Pinpoint the cell where the given text exists, returning its (X, Y) midpoint coordinate. 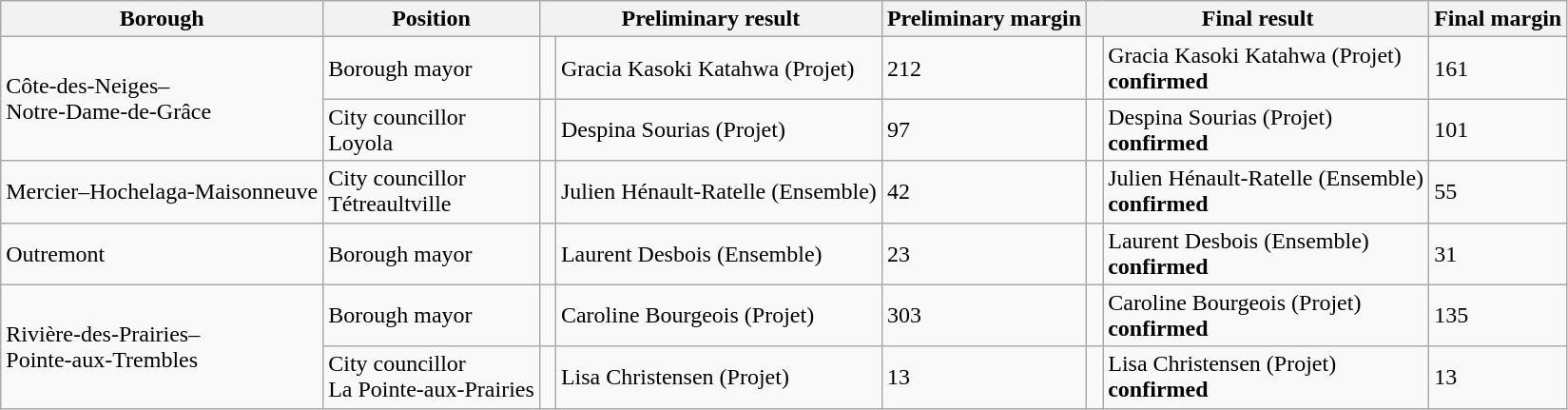
Côte-des-Neiges–Notre-Dame-de-Grâce (162, 99)
Gracia Kasoki Katahwa (Projet) (719, 68)
Despina Sourias (Projet) (719, 129)
Mercier–Hochelaga-Maisonneuve (162, 192)
135 (1499, 316)
Rivière-des-Prairies–Pointe-aux-Trembles (162, 346)
303 (983, 316)
Lisa Christensen (Projet)confirmed (1267, 377)
Final result (1258, 19)
Julien Hénault-Ratelle (Ensemble)confirmed (1267, 192)
212 (983, 68)
Borough (162, 19)
Julien Hénault-Ratelle (Ensemble) (719, 192)
City councillor Loyola (432, 129)
Lisa Christensen (Projet) (719, 377)
55 (1499, 192)
42 (983, 192)
City councillor Tétreaultville (432, 192)
Preliminary result (710, 19)
Gracia Kasoki Katahwa (Projet)confirmed (1267, 68)
Laurent Desbois (Ensemble)confirmed (1267, 253)
Preliminary margin (983, 19)
Laurent Desbois (Ensemble) (719, 253)
97 (983, 129)
Outremont (162, 253)
161 (1499, 68)
23 (983, 253)
Despina Sourias (Projet)confirmed (1267, 129)
Final margin (1499, 19)
City councillor La Pointe-aux-Prairies (432, 377)
Position (432, 19)
Caroline Bourgeois (Projet)confirmed (1267, 316)
Caroline Bourgeois (Projet) (719, 316)
101 (1499, 129)
31 (1499, 253)
